Extract the [x, y] coordinate from the center of the cell holding the provided text.  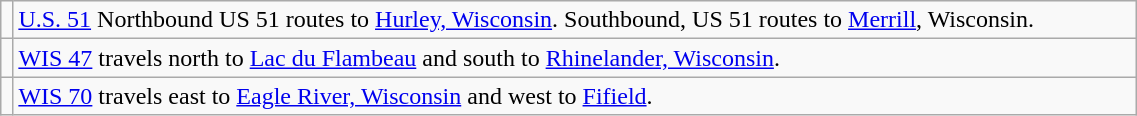
U.S. 51 Northbound US 51 routes to Hurley, Wisconsin. Southbound, US 51 routes to Merrill, Wisconsin. [575, 20]
WIS 70 travels east to Eagle River, Wisconsin and west to Fifield. [575, 96]
WIS 47 travels north to Lac du Flambeau and south to Rhinelander, Wisconsin. [575, 58]
